Determine the (X, Y) coordinate at the center of the cell enclosing the given text.  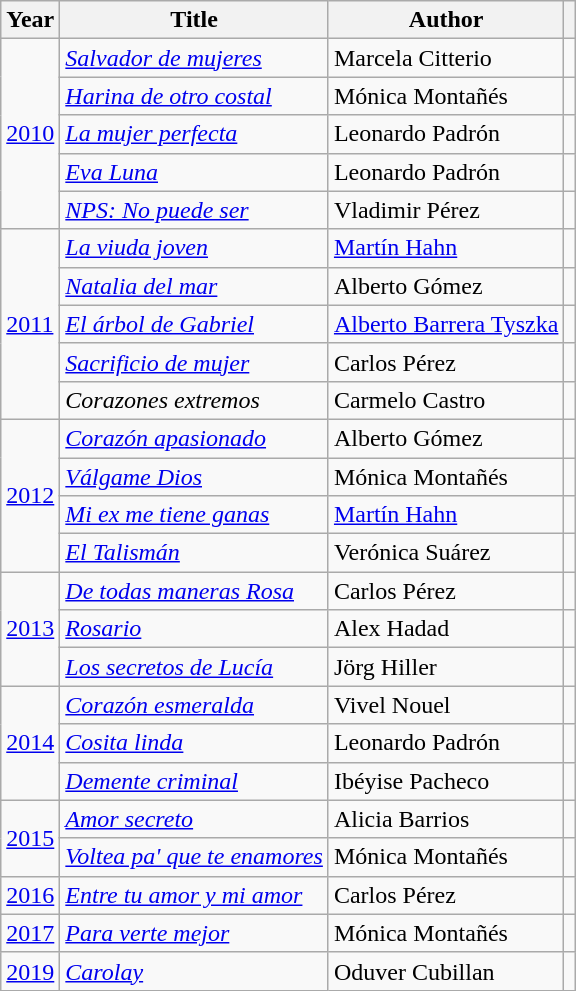
Ibéyise Pacheco (446, 781)
Amor secreto (194, 819)
Mi ex me tiene ganas (194, 515)
Year (30, 20)
El árbol de Gabriel (194, 324)
Cosita linda (194, 743)
Entre tu amor y mi amor (194, 895)
Corazón apasionado (194, 438)
Title (194, 20)
La viuda joven (194, 248)
Natalia del mar (194, 286)
Demente criminal (194, 781)
2016 (30, 895)
Carmelo Castro (446, 400)
Verónica Suárez (446, 553)
2014 (30, 743)
La mujer perfecta (194, 134)
NPS: No puede ser (194, 210)
Oduver Cubillan (446, 971)
2013 (30, 629)
Jörg Hiller (446, 667)
Alicia Barrios (446, 819)
2011 (30, 324)
Sacrificio de mujer (194, 362)
Eva Luna (194, 172)
El Talismán (194, 553)
Para verte mejor (194, 933)
Alberto Barrera Tyszka (446, 324)
Marcela Citterio (446, 58)
Author (446, 20)
Rosario (194, 629)
Corazones extremos (194, 400)
De todas maneras Rosa (194, 591)
Corazón esmeralda (194, 705)
Vivel Nouel (446, 705)
Alex Hadad (446, 629)
Los secretos de Lucía (194, 667)
Vladimir Pérez (446, 210)
2017 (30, 933)
Voltea pa' que te enamores (194, 857)
2019 (30, 971)
2012 (30, 495)
2010 (30, 134)
Salvador de mujeres (194, 58)
Válgame Dios (194, 477)
2015 (30, 838)
Harina de otro costal (194, 96)
Carolay (194, 971)
